Identify which cell holds the provided text, then report its (X, Y) central coordinate. 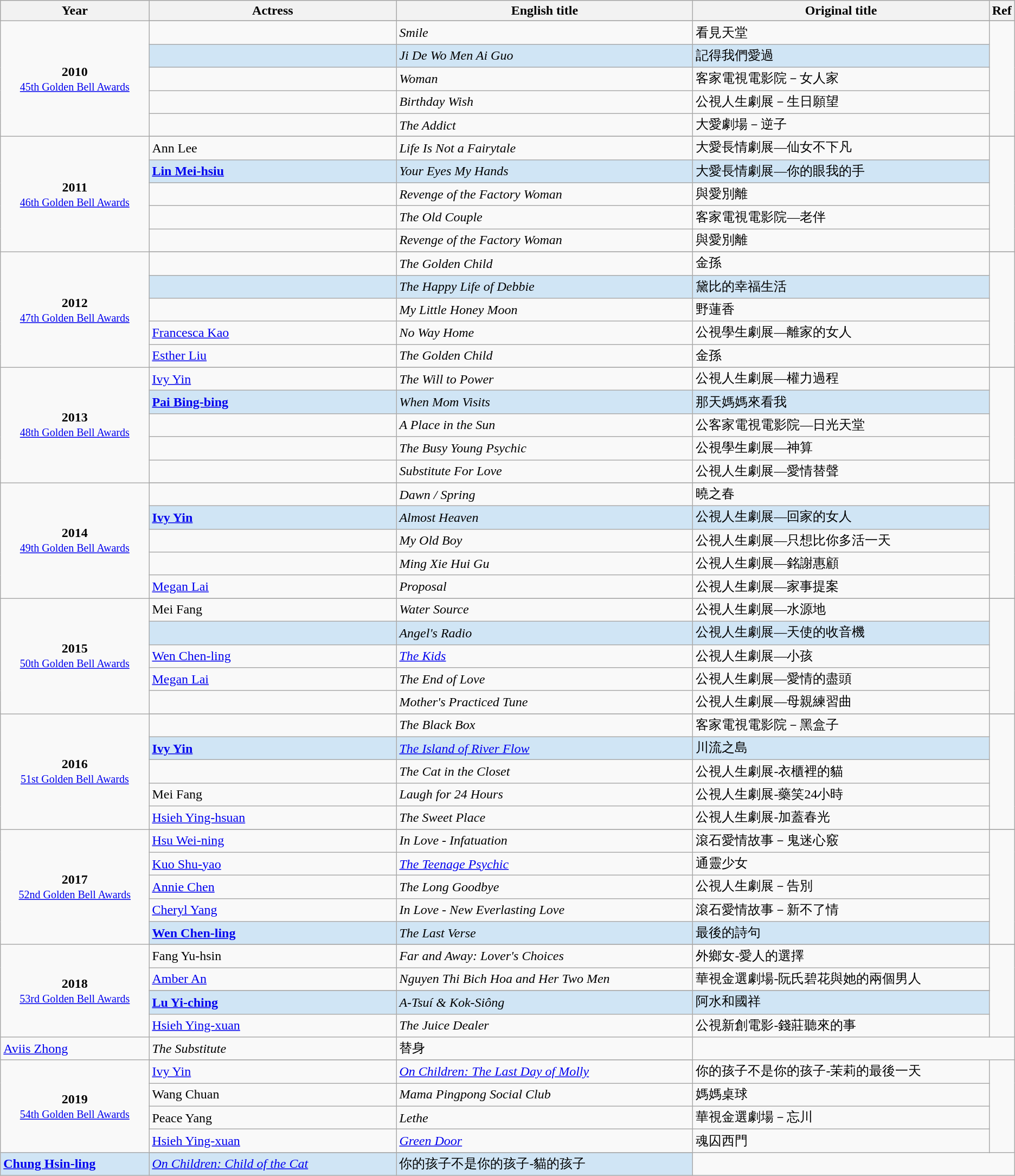
外鄉女-愛人的選擇 (841, 956)
The Last Verse (544, 933)
公視人生劇展—小孩 (841, 656)
A Place in the Sun (544, 425)
2017 52nd Golden Bell Awards (75, 886)
2012 47th Golden Bell Awards (75, 309)
Life Is Not a Fairytale (544, 149)
Pai Bing-bing (273, 402)
On Children: Child of the Cat (273, 1164)
那天媽媽來看我 (841, 402)
My Little Honey Moon (544, 310)
公視人生劇展-藥笑24小時 (841, 794)
Ji De Wo Men Ai Guo (544, 55)
2011 46th Golden Bell Awards (75, 194)
公視人生劇展—水源地 (841, 610)
替身 (544, 1049)
大愛劇場－逆子 (841, 125)
2014 49th Golden Bell Awards (75, 540)
客家電視電影院－女人家 (841, 79)
Fang Yu-hsin (273, 956)
Water Source (544, 610)
滾石愛情故事－鬼迷心竅 (841, 841)
通靈少女 (841, 864)
黛比的幸福生活 (841, 286)
媽媽桌球 (841, 1095)
Lin Mei-hsiu (273, 171)
2015 50th Golden Bell Awards (75, 656)
In Love - New Everlasting Love (544, 910)
野蓮香 (841, 310)
公視人生劇展—只想比你多活一天 (841, 540)
A-Tsuí & Kok-Siông (544, 1002)
華視金選劇場－忘川 (841, 1117)
Laugh for 24 Hours (544, 794)
公視人生劇展—母親練習曲 (841, 702)
公視學生劇展—離家的女人 (841, 333)
The Cat in the Closet (544, 771)
公視人生劇展—銘謝惠顧 (841, 564)
華視金選劇場-阮氏碧花與她的兩個男人 (841, 980)
English title (544, 11)
My Old Boy (544, 540)
The Will to Power (544, 379)
Wang Chuan (273, 1095)
Ming Xie Hui Gu (544, 564)
公視人生劇展-衣櫃裡的貓 (841, 771)
The Kids (544, 656)
Kuo Shu-yao (273, 864)
記得我們愛過 (841, 55)
The Long Goodbye (544, 887)
Your Eyes My Hands (544, 171)
2018 53rd Golden Bell Awards (75, 990)
大愛長情劇展—你的眼我的手 (841, 171)
Year (75, 11)
Mama Pingpong Social Club (544, 1095)
公視人生劇展—回家的女人 (841, 517)
Dawn / Spring (544, 495)
On Children: The Last Day of Molly (544, 1072)
Angel's Radio (544, 632)
The Happy Life of Debbie (544, 286)
你的孩子不是你的孩子-茉莉的最後一天 (841, 1072)
The Busy Young Psychic (544, 448)
公視人生劇展—家事提案 (841, 587)
2010 45th Golden Bell Awards (75, 79)
公視人生劇展—權力過程 (841, 379)
川流之島 (841, 749)
滾石愛情故事－新不了情 (841, 910)
Proposal (544, 587)
The Sweet Place (544, 818)
公視人生劇展—愛情替聲 (841, 472)
The Teenage Psychic (544, 864)
Esther Liu (273, 356)
Lu Yi-ching (273, 1002)
Mother's Practiced Tune (544, 702)
Chung Hsin-ling (75, 1164)
The Island of River Flow (544, 749)
大愛長情劇展—仙女不下凡 (841, 149)
公視新創電影-錢莊聽來的事 (841, 1025)
2013 48th Golden Bell Awards (75, 425)
公視學生劇展—神算 (841, 448)
No Way Home (544, 333)
Green Door (544, 1141)
客家電視電影院－黑盒子 (841, 726)
2016 51st Golden Bell Awards (75, 771)
Aviis Zhong (75, 1049)
Actress (273, 11)
公視人生劇展－告別 (841, 887)
The Old Couple (544, 217)
Woman (544, 79)
The Black Box (544, 726)
Hsu Wei-ning (273, 841)
Amber An (273, 980)
Nguyen Thi Bich Hoa and Her Two Men (544, 980)
你的孩子不是你的孩子-貓的孩子 (544, 1164)
The Substitute (273, 1049)
公視人生劇展—愛情的盡頭 (841, 679)
When Mom Visits (544, 402)
Peace Yang (273, 1117)
客家電視電影院—老伴 (841, 217)
阿水和國祥 (841, 1002)
公視人生劇展－生日願望 (841, 102)
Original title (841, 11)
In Love - Infatuation (544, 841)
The Addict (544, 125)
The Juice Dealer (544, 1025)
Lethe (544, 1117)
公視人生劇展—天使的收音機 (841, 632)
Hsieh Ying-hsuan (273, 818)
Annie Chen (273, 887)
Ann Lee (273, 149)
公視人生劇展-加蓋春光 (841, 818)
魂囚西門 (841, 1141)
Smile (544, 33)
Birthday Wish (544, 102)
The End of Love (544, 679)
最後的詩句 (841, 933)
Ref (1002, 11)
看見天堂 (841, 33)
Francesca Kao (273, 333)
公客家電視電影院—日光天堂 (841, 425)
Almost Heaven (544, 517)
Substitute For Love (544, 472)
Cheryl Yang (273, 910)
曉之春 (841, 495)
2019 54th Golden Bell Awards (75, 1106)
Far and Away: Lover's Choices (544, 956)
